Pinpoint the cell where the given text exists, returning its [x, y] midpoint coordinate. 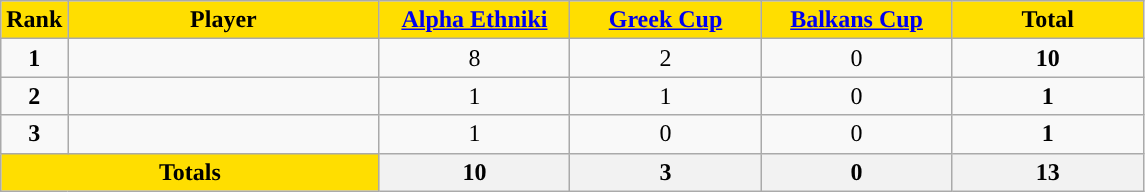
Rank [34, 20]
Alpha Ethniki [474, 20]
Greek Cup [666, 20]
8 [474, 58]
Totals [190, 172]
Total [1048, 20]
Balkans Cup [856, 20]
13 [1048, 172]
Player [224, 20]
